Extract the [x, y] coordinate from the center of the cell holding the provided text.  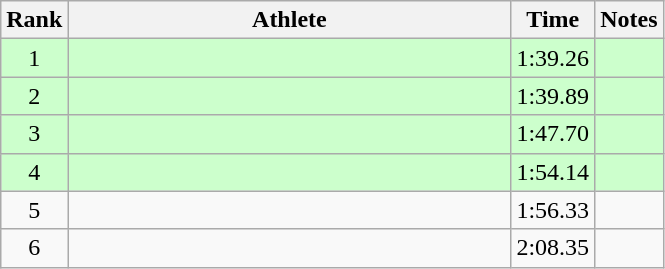
1 [34, 58]
4 [34, 172]
1:39.26 [553, 58]
Athlete [290, 20]
5 [34, 210]
1:56.33 [553, 210]
3 [34, 134]
Notes [629, 20]
1:54.14 [553, 172]
1:47.70 [553, 134]
1:39.89 [553, 96]
2 [34, 96]
2:08.35 [553, 248]
Time [553, 20]
Rank [34, 20]
6 [34, 248]
